Find where the given text appears and provide that cell's center as (x, y) coordinate. 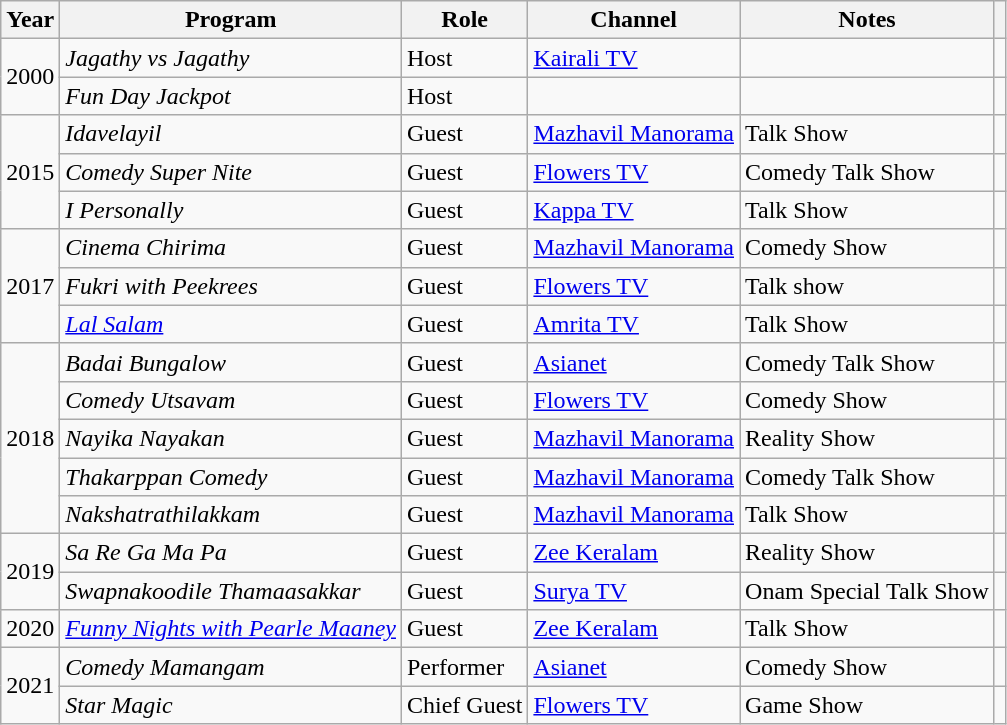
Comedy Utsavam (231, 400)
Sa Re Ga Ma Pa (231, 553)
Chief Guest (464, 705)
Jagathy vs Jagathy (231, 58)
Performer (464, 667)
Kairali TV (634, 58)
Onam Special Talk Show (868, 591)
Kappa TV (634, 210)
Talk show (868, 286)
Game Show (868, 705)
Amrita TV (634, 324)
Swapnakoodile Thamaasakkar (231, 591)
I Personally (231, 210)
Star Magic (231, 705)
Funny Nights with Pearle Maaney (231, 629)
Comedy Super Nite (231, 172)
2019 (30, 572)
2020 (30, 629)
Channel (634, 20)
Idavelayil (231, 134)
2018 (30, 438)
2000 (30, 77)
2015 (30, 172)
Fukri with Peekrees (231, 286)
Program (231, 20)
Role (464, 20)
Thakarppan Comedy (231, 477)
Badai Bungalow (231, 362)
Year (30, 20)
Surya TV (634, 591)
Fun Day Jackpot (231, 96)
2017 (30, 286)
Notes (868, 20)
Nayika Nayakan (231, 438)
Nakshatrathilakkam (231, 515)
Lal Salam (231, 324)
Cinema Chirima (231, 248)
2021 (30, 686)
Comedy Mamangam (231, 667)
